Capture the cell that displays the provided text and extract its [x, y] central coordinate. 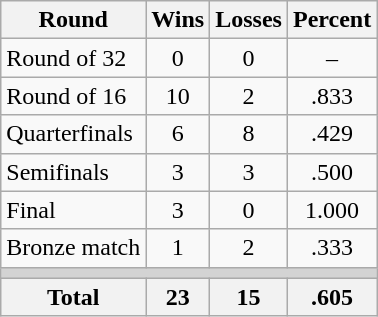
Total [74, 297]
Final [74, 210]
.605 [332, 297]
Semifinals [74, 172]
.333 [332, 248]
1.000 [332, 210]
Round of 16 [74, 96]
Quarterfinals [74, 134]
6 [178, 134]
Percent [332, 20]
.833 [332, 96]
15 [249, 297]
Round of 32 [74, 58]
Wins [178, 20]
23 [178, 297]
1 [178, 248]
10 [178, 96]
.500 [332, 172]
Bronze match [74, 248]
Losses [249, 20]
8 [249, 134]
Round [74, 20]
.429 [332, 134]
– [332, 58]
